Pinpoint the cell where the given text exists, returning its [X, Y] midpoint coordinate. 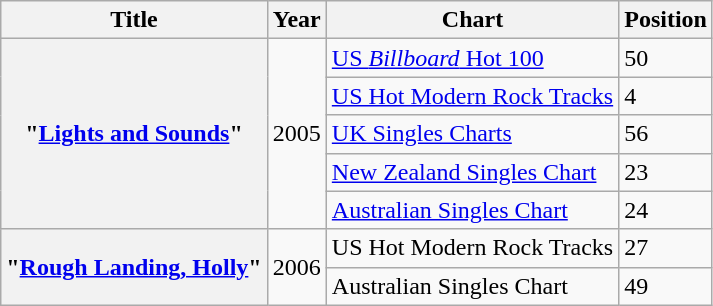
US Billboard Hot 100 [472, 58]
23 [666, 172]
27 [666, 248]
49 [666, 286]
"Lights and Sounds" [134, 134]
2006 [296, 267]
Year [296, 20]
56 [666, 134]
"Rough Landing, Holly" [134, 267]
24 [666, 210]
Chart [472, 20]
2005 [296, 134]
Position [666, 20]
UK Singles Charts [472, 134]
50 [666, 58]
New Zealand Singles Chart [472, 172]
Title [134, 20]
4 [666, 96]
